Detect which cell encompasses the target text, then output its [x, y] center coordinate. 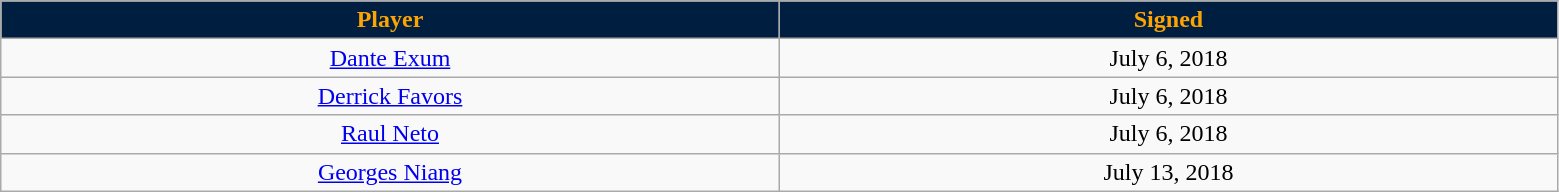
Player [390, 20]
Signed [1168, 20]
Derrick Favors [390, 96]
Georges Niang [390, 172]
July 13, 2018 [1168, 172]
Raul Neto [390, 134]
Dante Exum [390, 58]
